Pinpoint the cell where the given text exists, returning its (X, Y) midpoint coordinate. 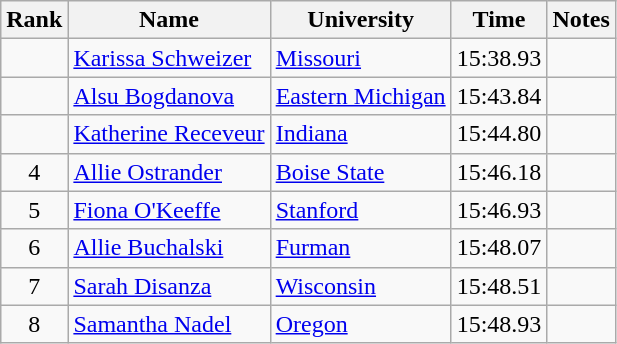
Katherine Receveur (169, 134)
Allie Buchalski (169, 248)
6 (34, 248)
15:38.93 (499, 58)
University (360, 20)
15:43.84 (499, 96)
Rank (34, 20)
Karissa Schweizer (169, 58)
Allie Ostrander (169, 172)
15:46.18 (499, 172)
Notes (581, 20)
15:48.07 (499, 248)
15:48.51 (499, 286)
Name (169, 20)
Wisconsin (360, 286)
7 (34, 286)
Oregon (360, 324)
Indiana (360, 134)
Alsu Bogdanova (169, 96)
Furman (360, 248)
4 (34, 172)
8 (34, 324)
Time (499, 20)
Stanford (360, 210)
15:46.93 (499, 210)
Boise State (360, 172)
Missouri (360, 58)
Sarah Disanza (169, 286)
Samantha Nadel (169, 324)
Eastern Michigan (360, 96)
15:48.93 (499, 324)
Fiona O'Keeffe (169, 210)
15:44.80 (499, 134)
5 (34, 210)
